Identify which cell holds the provided text, then report its [x, y] central coordinate. 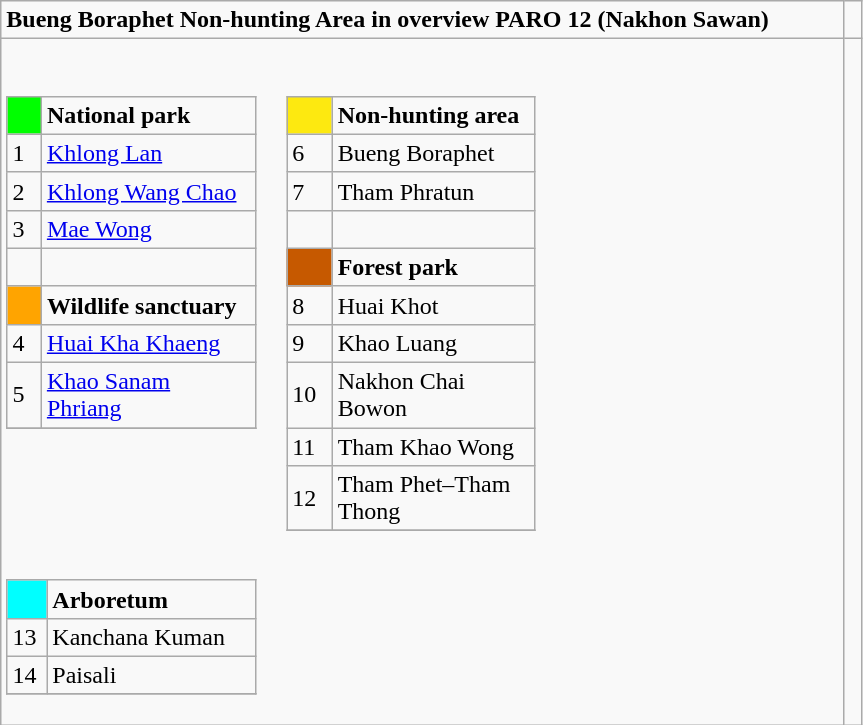
Forest park [434, 267]
National park [148, 115]
13 [27, 637]
1 [24, 153]
2 [24, 191]
Non-hunting area [434, 115]
10 [310, 396]
Wildlife sanctuary [148, 305]
Huai Khot [434, 305]
12 [310, 498]
Nakhon Chai Bowon [434, 396]
Arboretum [151, 599]
Tham Phratun [434, 191]
Khlong Wang Chao [148, 191]
Mae Wong [148, 229]
Tham Khao Wong [434, 447]
9 [310, 343]
Huai Kha Khaeng [148, 343]
Khao Luang [434, 343]
Paisali [151, 675]
4 [24, 343]
Khlong Lan [148, 153]
11 [310, 447]
8 [310, 305]
Khao Sanam Phriang [148, 396]
Bueng Boraphet [434, 153]
14 [27, 675]
6 [310, 153]
Kanchana Kuman [151, 637]
7 [310, 191]
Bueng Boraphet Non-hunting Area in overview PARO 12 (Nakhon Sawan) [422, 20]
Tham Phet–Tham Thong [434, 498]
5 [24, 396]
3 [24, 229]
